Identify which cell holds the provided text, then report its (x, y) central coordinate. 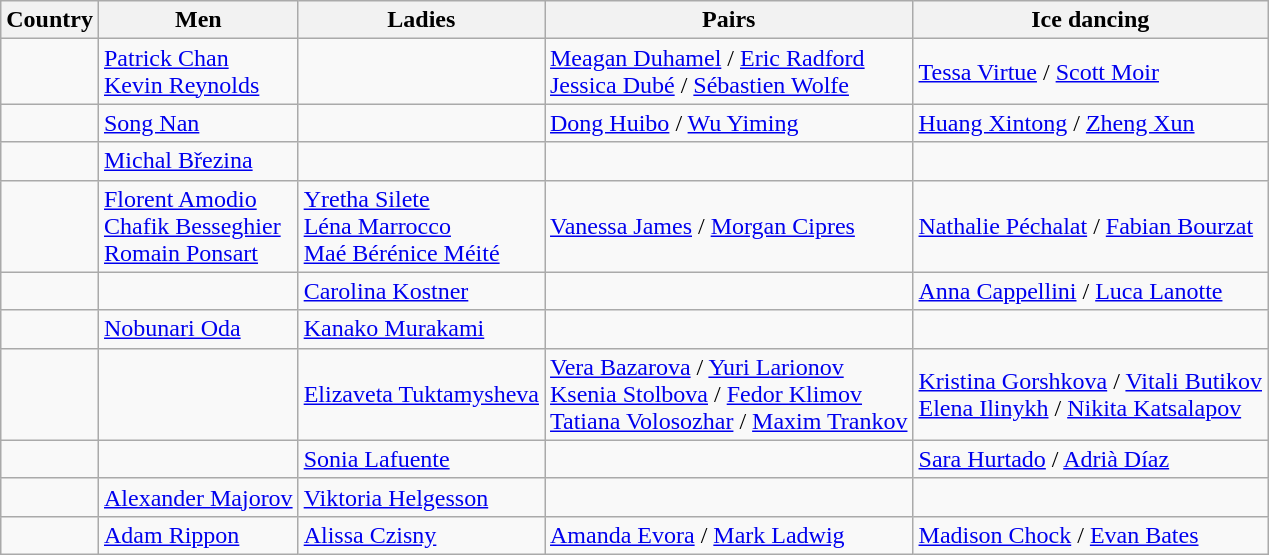
Michal Březina (198, 161)
Song Nan (198, 123)
Adam Rippon (198, 535)
Vera Bazarova / Yuri Larionov Ksenia Stolbova / Fedor Klimov Tatiana Volosozhar / Maxim Trankov (728, 394)
Alexander Majorov (198, 497)
Elizaveta Tuktamysheva (421, 394)
Amanda Evora / Mark Ladwig (728, 535)
Vanessa James / Morgan Cipres (728, 226)
Sara Hurtado / Adrià Díaz (1090, 459)
Viktoria Helgesson (421, 497)
Tessa Virtue / Scott Moir (1090, 72)
Huang Xintong / Zheng Xun (1090, 123)
Country (50, 20)
Pairs (728, 20)
Patrick Chan Kevin Reynolds (198, 72)
Men (198, 20)
Nathalie Péchalat / Fabian Bourzat (1090, 226)
Kristina Gorshkova / Vitali Butikov Elena Ilinykh / Nikita Katsalapov (1090, 394)
Madison Chock / Evan Bates (1090, 535)
Meagan Duhamel / Eric Radford Jessica Dubé / Sébastien Wolfe (728, 72)
Alissa Czisny (421, 535)
Nobunari Oda (198, 329)
Kanako Murakami (421, 329)
Sonia Lafuente (421, 459)
Ladies (421, 20)
Yretha Silete Léna Marrocco Maé Bérénice Méité (421, 226)
Dong Huibo / Wu Yiming (728, 123)
Anna Cappellini / Luca Lanotte (1090, 291)
Carolina Kostner (421, 291)
Florent Amodio Chafik Besseghier Romain Ponsart (198, 226)
Ice dancing (1090, 20)
